Return the [X, Y] coordinate for the center point of the cell that contains the specified text.  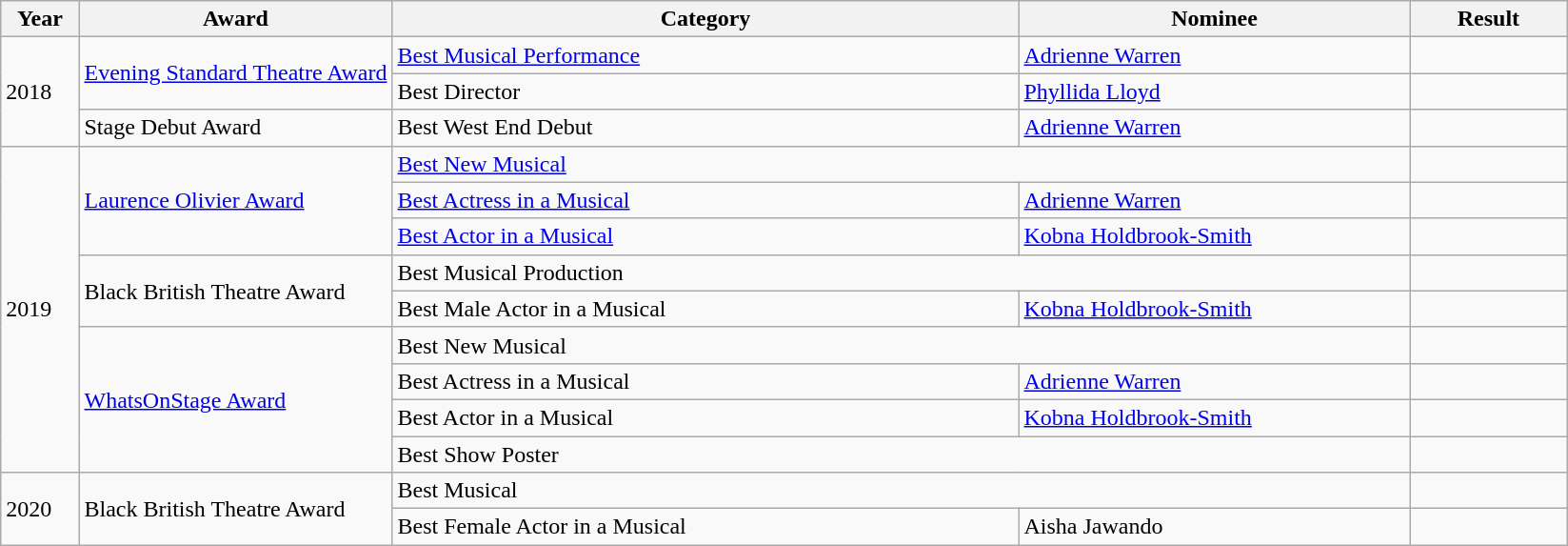
WhatsOnStage Award [236, 399]
Evening Standard Theatre Award [236, 73]
2018 [40, 91]
Result [1489, 19]
Aisha Jawando [1215, 527]
Best Musical Performance [705, 55]
Best West End Debut [705, 128]
Best Director [705, 91]
Award [236, 19]
Best Male Actor in a Musical [705, 309]
Laurence Olivier Award [236, 200]
2019 [40, 309]
Category [705, 19]
Year [40, 19]
Nominee [1215, 19]
Stage Debut Award [236, 128]
Best Musical Production [901, 273]
Phyllida Lloyd [1215, 91]
2020 [40, 509]
Best Musical [901, 491]
Best Female Actor in a Musical [705, 527]
Best Show Poster [901, 455]
